Search for the cell housing the specified text and yield its [X, Y] center coordinate. 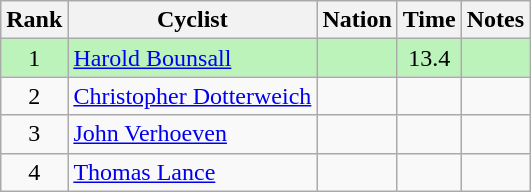
John Verhoeven [192, 134]
Thomas Lance [192, 172]
13.4 [429, 58]
2 [34, 96]
Notes [495, 20]
Harold Bounsall [192, 58]
Nation [357, 20]
3 [34, 134]
Christopher Dotterweich [192, 96]
Time [429, 20]
Rank [34, 20]
1 [34, 58]
4 [34, 172]
Cyclist [192, 20]
